Return the (X, Y) coordinate for the center point of the cell that contains the specified text.  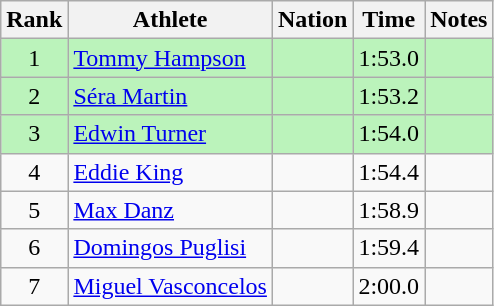
Athlete (170, 20)
Domingos Puglisi (170, 248)
1:53.2 (389, 96)
Miguel Vasconcelos (170, 286)
2:00.0 (389, 286)
7 (34, 286)
4 (34, 172)
1:53.0 (389, 58)
Nation (312, 20)
Edwin Turner (170, 134)
2 (34, 96)
Tommy Hampson (170, 58)
Notes (459, 20)
6 (34, 248)
Eddie King (170, 172)
1:58.9 (389, 210)
1 (34, 58)
3 (34, 134)
Rank (34, 20)
Max Danz (170, 210)
5 (34, 210)
Time (389, 20)
1:59.4 (389, 248)
1:54.0 (389, 134)
1:54.4 (389, 172)
Séra Martin (170, 96)
